Detect which cell encompasses the target text, then output its (x, y) center coordinate. 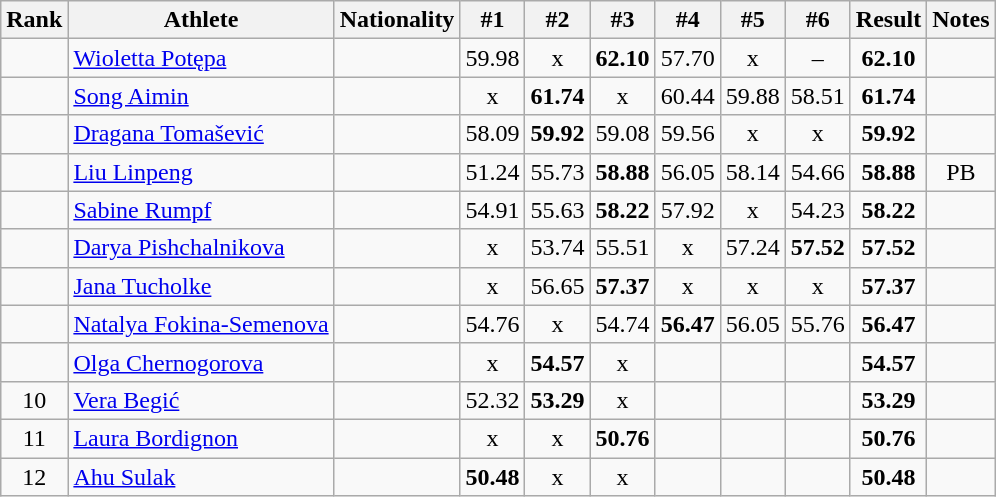
11 (34, 438)
#3 (622, 20)
55.63 (558, 210)
53.74 (558, 248)
Ahu Sulak (201, 477)
54.74 (622, 324)
60.44 (688, 96)
– (818, 58)
56.65 (558, 286)
51.24 (492, 172)
52.32 (492, 400)
Wioletta Potępa (201, 58)
Dragana Tomašević (201, 134)
Song Aimin (201, 96)
58.51 (818, 96)
Jana Tucholke (201, 286)
58.14 (752, 172)
Darya Pishchalnikova (201, 248)
57.24 (752, 248)
#1 (492, 20)
59.88 (752, 96)
#5 (752, 20)
54.66 (818, 172)
58.09 (492, 134)
57.70 (688, 58)
59.08 (622, 134)
59.98 (492, 58)
Sabine Rumpf (201, 210)
55.76 (818, 324)
#6 (818, 20)
59.56 (688, 134)
PB (961, 172)
Notes (961, 20)
57.92 (688, 210)
Olga Chernogorova (201, 362)
12 (34, 477)
55.51 (622, 248)
Athlete (201, 20)
10 (34, 400)
Natalya Fokina-Semenova (201, 324)
#2 (558, 20)
#4 (688, 20)
54.23 (818, 210)
Rank (34, 20)
Liu Linpeng (201, 172)
Laura Bordignon (201, 438)
55.73 (558, 172)
Nationality (397, 20)
54.91 (492, 210)
54.76 (492, 324)
Result (888, 20)
Vera Begić (201, 400)
